Search for the cell housing the specified text and yield its (x, y) center coordinate. 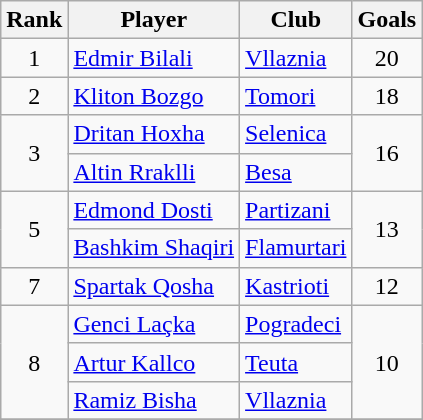
16 (387, 153)
8 (34, 362)
1 (34, 58)
Rank (34, 20)
Goals (387, 20)
Bashkim Shaqiri (154, 248)
12 (387, 286)
Partizani (296, 210)
Player (154, 20)
Artur Kallco (154, 362)
Edmond Dosti (154, 210)
Selenica (296, 134)
Club (296, 20)
Altin Rraklli (154, 172)
5 (34, 229)
10 (387, 362)
Genci Laçka (154, 324)
2 (34, 96)
13 (387, 229)
Besa (296, 172)
Flamurtari (296, 248)
Pogradeci (296, 324)
18 (387, 96)
Spartak Qosha (154, 286)
Tomori (296, 96)
Ramiz Bisha (154, 400)
7 (34, 286)
20 (387, 58)
3 (34, 153)
Teuta (296, 362)
Kastrioti (296, 286)
Edmir Bilali (154, 58)
Kliton Bozgo (154, 96)
Dritan Hoxha (154, 134)
